Return the [X, Y] coordinate for the center point of the cell that contains the specified text.  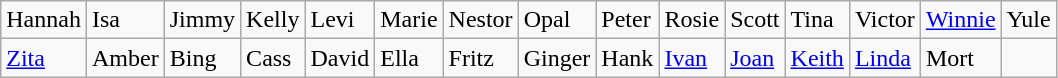
Mort [960, 58]
Winnie [960, 20]
Hannah [44, 20]
Kelly [273, 20]
Nestor [480, 20]
Bing [202, 58]
Ivan [692, 58]
Amber [125, 58]
Levi [340, 20]
Joan [755, 58]
Keith [817, 58]
Marie [409, 20]
Cass [273, 58]
Peter [628, 20]
Tina [817, 20]
Scott [755, 20]
Rosie [692, 20]
Victor [884, 20]
Hank [628, 58]
Jimmy [202, 20]
Ella [409, 58]
Linda [884, 58]
Isa [125, 20]
Zita [44, 58]
Ginger [557, 58]
Yule [1028, 20]
David [340, 58]
Fritz [480, 58]
Opal [557, 20]
